Return [X, Y] of the center of cell containing provided text 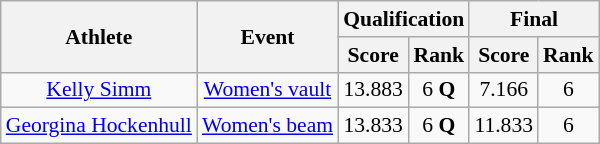
Kelly Simm [99, 90]
Athlete [99, 36]
Women's beam [268, 126]
13.883 [373, 90]
7.166 [504, 90]
11.833 [504, 126]
Event [268, 36]
Final [534, 19]
Women's vault [268, 90]
Qualification [404, 19]
13.833 [373, 126]
Georgina Hockenhull [99, 126]
